Output the [X, Y] coordinate of the center of the cell containing the given text.  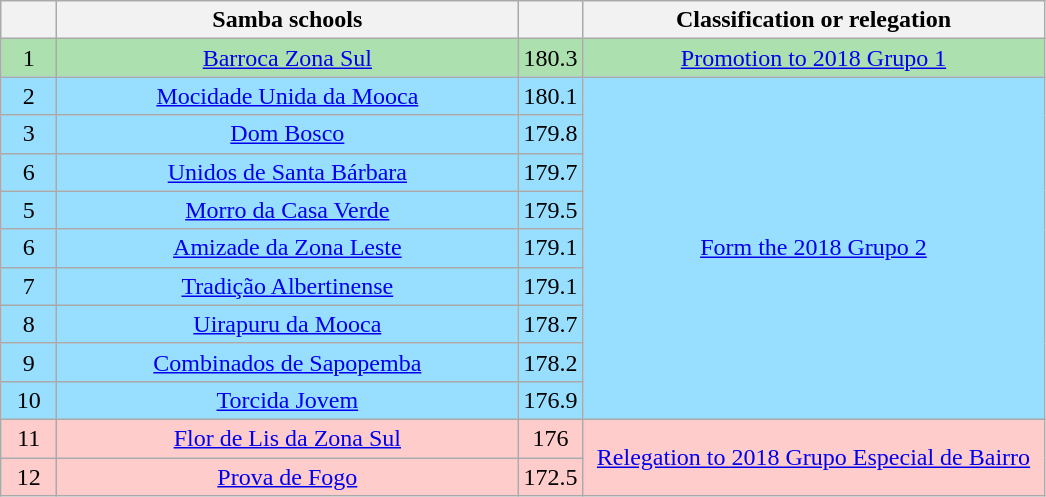
176 [550, 438]
Classification or relegation [814, 20]
179.8 [550, 134]
Relegation to 2018 Grupo Especial de Bairro [814, 457]
2 [29, 96]
11 [29, 438]
Flor de Lis da Zona Sul [288, 438]
Tradição Albertinense [288, 286]
Barroca Zona Sul [288, 58]
10 [29, 400]
9 [29, 362]
5 [29, 210]
Torcida Jovem [288, 400]
Prova de Fogo [288, 477]
178.7 [550, 324]
Uirapuru da Mooca [288, 324]
Samba schools [288, 20]
178.2 [550, 362]
8 [29, 324]
Amizade da Zona Leste [288, 248]
Dom Bosco [288, 134]
179.5 [550, 210]
Morro da Casa Verde [288, 210]
Combinados de Sapopemba [288, 362]
Promotion to 2018 Grupo 1 [814, 58]
180.1 [550, 96]
172.5 [550, 477]
Mocidade Unida da Mooca [288, 96]
179.7 [550, 172]
Form the 2018 Grupo 2 [814, 248]
3 [29, 134]
176.9 [550, 400]
Unidos de Santa Bárbara [288, 172]
7 [29, 286]
1 [29, 58]
180.3 [550, 58]
12 [29, 477]
